Provide the (x, y) coordinate of the cell's center where the given text is located.  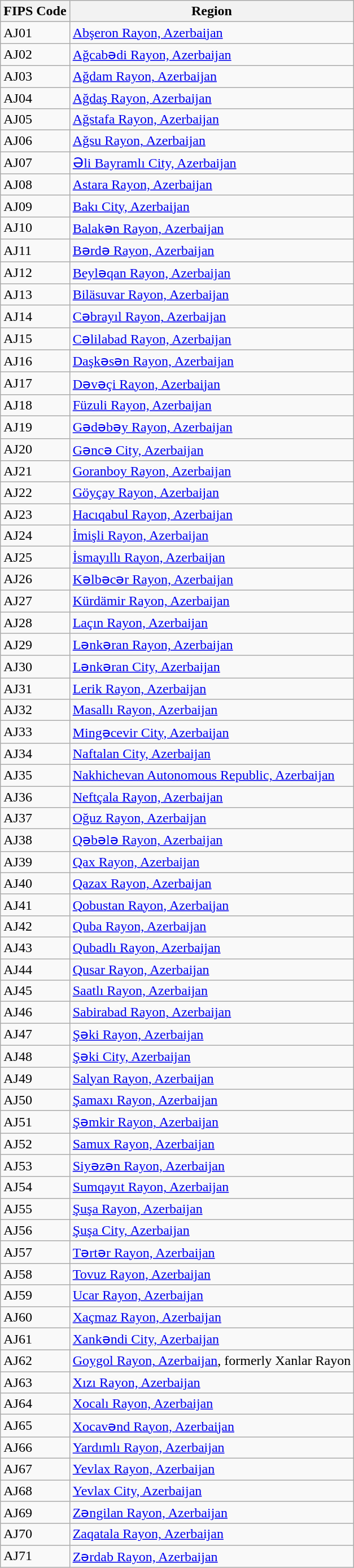
Astara Rayon, Azerbaijan (212, 184)
AJ33 (35, 732)
AJ37 (35, 818)
AJ18 (35, 405)
AJ57 (35, 1252)
AJ06 (35, 141)
Naftalan City, Azerbaijan (212, 754)
AJ55 (35, 1209)
Göyçay Rayon, Azerbaijan (212, 493)
AJ11 (35, 250)
Sabirabad Rayon, Azerbaijan (212, 1012)
AJ32 (35, 710)
AJ25 (35, 557)
Şuşa Rayon, Azerbaijan (212, 1209)
Siyǝzǝn Rayon, Azerbaijan (212, 1166)
Qǝbǝlǝ Rayon, Azerbaijan (212, 840)
Yardımlı Rayon, Azerbaijan (212, 1447)
AJ46 (35, 1012)
Beylǝqan Rayon, Azerbaijan (212, 273)
AJ31 (35, 689)
AJ65 (35, 1426)
Biläsuvar Rayon, Azerbaijan (212, 294)
AJ68 (35, 1491)
Xaçmaz Rayon, Azerbaijan (212, 1317)
AJ27 (35, 601)
Bǝrdǝ Rayon, Azerbaijan (212, 250)
AJ52 (35, 1143)
AJ36 (35, 797)
AJ22 (35, 493)
AJ53 (35, 1166)
Yevlax Rayon, Azerbaijan (212, 1469)
Samux Rayon, Azerbaijan (212, 1143)
Masallı Rayon, Azerbaijan (212, 710)
AJ49 (35, 1078)
Şǝki City, Azerbaijan (212, 1056)
AJ16 (35, 361)
AJ39 (35, 862)
AJ47 (35, 1034)
Goygol Rayon, Azerbaijan, formerly Xanlar Rayon (212, 1361)
Xocavǝnd Rayon, Azerbaijan (212, 1426)
AJ67 (35, 1469)
Qubadlı Rayon, Azerbaijan (212, 948)
AJ21 (35, 472)
Gǝdǝbǝy Rayon, Azerbaijan (212, 427)
Qobustan Rayon, Azerbaijan (212, 905)
AJ14 (35, 316)
AJ51 (35, 1122)
AJ12 (35, 273)
AJ61 (35, 1339)
AJ34 (35, 754)
Region (212, 11)
FIPS Code (35, 11)
AJ09 (35, 206)
Əli Bayramlı City, Azerbaijan (212, 163)
Şǝki Rayon, Azerbaijan (212, 1034)
AJ40 (35, 883)
Hacıqabul Rayon, Azerbaijan (212, 514)
Tovuz Rayon, Azerbaijan (212, 1274)
Gǝncǝ City, Azerbaijan (212, 450)
Daşkǝsǝn Rayon, Azerbaijan (212, 361)
AJ01 (35, 33)
AJ15 (35, 339)
Neftçala Rayon, Azerbaijan (212, 797)
Bakı City, Azerbaijan (212, 206)
AJ44 (35, 970)
Xankǝndi City, Azerbaijan (212, 1339)
AJ43 (35, 948)
İsmayıllı Rayon, Azerbaijan (212, 557)
Lerik Rayon, Azerbaijan (212, 689)
Lǝnkǝran City, Azerbaijan (212, 667)
Ağstafa Rayon, Azerbaijan (212, 120)
AJ26 (35, 579)
Ağdam Rayon, Azerbaijan (212, 76)
AJ02 (35, 55)
AJ13 (35, 294)
AJ60 (35, 1317)
AJ70 (35, 1534)
Lǝnkǝran Rayon, Azerbaijan (212, 645)
AJ19 (35, 427)
Nakhichevan Autonomous Republic, Azerbaijan (212, 775)
AJ08 (35, 184)
Ağsu Rayon, Azerbaijan (212, 141)
AJ30 (35, 667)
Abşeron Rayon, Azerbaijan (212, 33)
Saatlı Rayon, Azerbaijan (212, 991)
Balakǝn Rayon, Azerbaijan (212, 228)
Cǝbrayıl Rayon, Azerbaijan (212, 316)
Yevlax City, Azerbaijan (212, 1491)
AJ56 (35, 1230)
İmişli Rayon, Azerbaijan (212, 536)
AJ38 (35, 840)
AJ23 (35, 514)
Cǝlilabad Rayon, Azerbaijan (212, 339)
AJ59 (35, 1296)
Laçın Rayon, Azerbaijan (212, 622)
Xızı Rayon, Azerbaijan (212, 1382)
Zaqatala Rayon, Azerbaijan (212, 1534)
Xocalı Rayon, Azerbaijan (212, 1404)
AJ35 (35, 775)
Ağdaş Rayon, Azerbaijan (212, 98)
Zǝngilan Rayon, Azerbaijan (212, 1513)
Şǝmkir Rayon, Azerbaijan (212, 1122)
Oğuz Rayon, Azerbaijan (212, 818)
Kürdämir Rayon, Azerbaijan (212, 601)
Mingǝcevir City, Azerbaijan (212, 732)
Qax Rayon, Azerbaijan (212, 862)
AJ63 (35, 1382)
Ağcabǝdi Rayon, Azerbaijan (212, 55)
AJ54 (35, 1187)
AJ50 (35, 1100)
AJ71 (35, 1556)
Kǝlbǝcǝr Rayon, Azerbaijan (212, 579)
Salyan Rayon, Azerbaijan (212, 1078)
Zǝrdab Rayon, Azerbaijan (212, 1556)
AJ66 (35, 1447)
Tǝrtǝr Rayon, Azerbaijan (212, 1252)
AJ58 (35, 1274)
AJ17 (35, 384)
AJ45 (35, 991)
AJ69 (35, 1513)
AJ03 (35, 76)
AJ62 (35, 1361)
Sumqayıt Rayon, Azerbaijan (212, 1187)
AJ05 (35, 120)
AJ42 (35, 926)
AJ10 (35, 228)
AJ07 (35, 163)
AJ29 (35, 645)
Qusar Rayon, Azerbaijan (212, 970)
AJ24 (35, 536)
Dǝvǝçi Rayon, Azerbaijan (212, 384)
Quba Rayon, Azerbaijan (212, 926)
AJ48 (35, 1056)
AJ04 (35, 98)
AJ41 (35, 905)
Şamaxı Rayon, Azerbaijan (212, 1100)
Ucar Rayon, Azerbaijan (212, 1296)
AJ64 (35, 1404)
Füzuli Rayon, Azerbaijan (212, 405)
Goranboy Rayon, Azerbaijan (212, 472)
Şuşa City, Azerbaijan (212, 1230)
Qazax Rayon, Azerbaijan (212, 883)
AJ20 (35, 450)
AJ28 (35, 622)
